Find where the given text appears and provide that cell's center as [X, Y] coordinate. 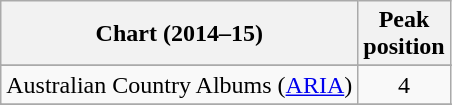
Chart (2014–15) [180, 34]
4 [404, 85]
Peakposition [404, 34]
Australian Country Albums (ARIA) [180, 85]
